Return the (X, Y) coordinate for the center point of the cell that contains the specified text.  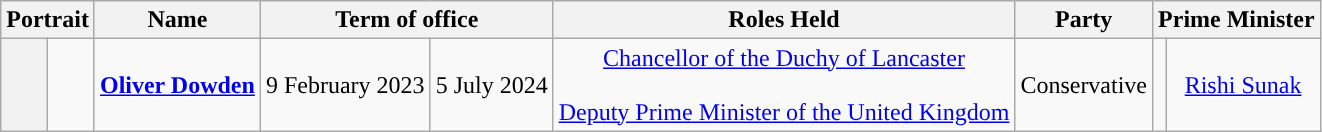
Roles Held (784, 20)
Party (1084, 20)
Oliver Dowden (177, 85)
Prime Minister (1237, 20)
5 July 2024 (492, 85)
Portrait (48, 20)
Name (177, 20)
Term of office (406, 20)
9 February 2023 (345, 85)
Chancellor of the Duchy of LancasterDeputy Prime Minister of the United Kingdom (784, 85)
Conservative (1084, 85)
Rishi Sunak (1243, 85)
